Determine the (X, Y) coordinate at the center of the cell enclosing the given text.  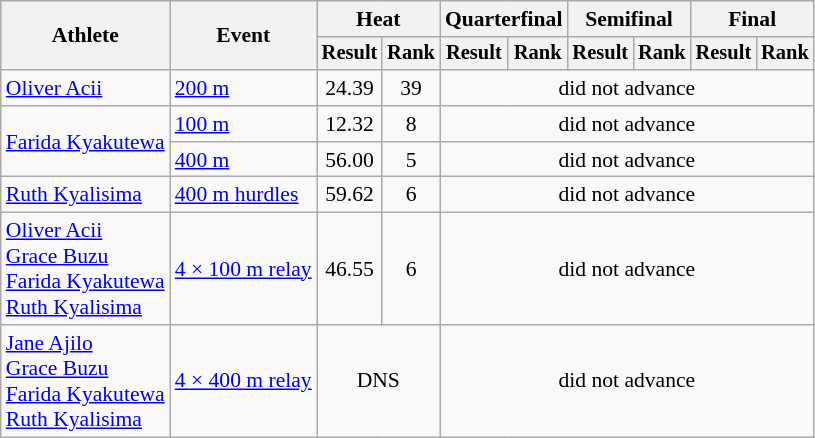
5 (411, 160)
Farida Kyakutewa (86, 142)
46.55 (350, 269)
4 × 400 m relay (244, 381)
Heat (378, 19)
24.39 (350, 88)
200 m (244, 88)
100 m (244, 124)
39 (411, 88)
56.00 (350, 160)
Final (752, 19)
4 × 100 m relay (244, 269)
400 m (244, 160)
Quarterfinal (504, 19)
59.62 (350, 195)
8 (411, 124)
Oliver AciiGrace BuzuFarida KyakutewaRuth Kyalisima (86, 269)
12.32 (350, 124)
Jane AjiloGrace BuzuFarida KyakutewaRuth Kyalisima (86, 381)
Event (244, 36)
Oliver Acii (86, 88)
DNS (378, 381)
400 m hurdles (244, 195)
Semifinal (628, 19)
Athlete (86, 36)
Ruth Kyalisima (86, 195)
